Find where the given text appears and provide that cell's center as (x, y) coordinate. 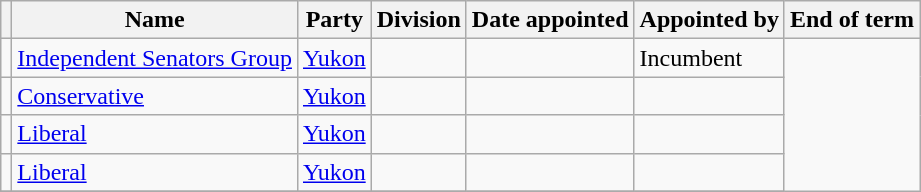
Party (334, 20)
End of term (852, 20)
Appointed by (709, 20)
Independent Senators Group (155, 58)
Conservative (155, 96)
Division (418, 20)
Date appointed (550, 20)
Incumbent (709, 58)
Name (155, 20)
